Search for the cell housing the specified text and yield its (X, Y) center coordinate. 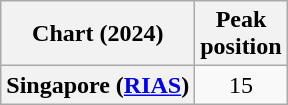
Singapore (RIAS) (98, 85)
Peak position (241, 34)
Chart (2024) (98, 34)
15 (241, 85)
